Extract the [X, Y] coordinate from the center of the cell holding the provided text.  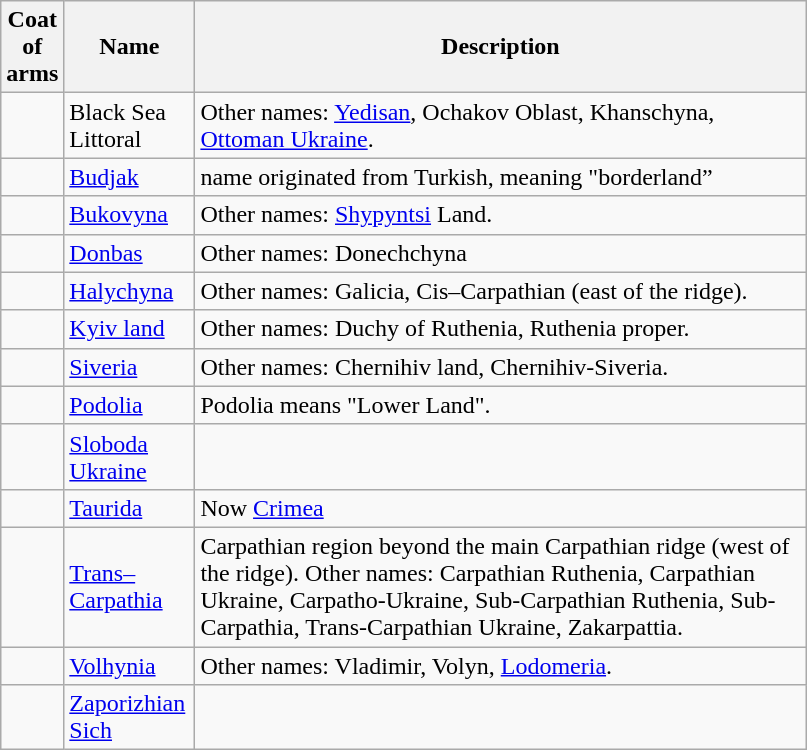
Other names: Galicia, Cis–Carpathian (east of the ridge). [500, 291]
Taurida [130, 508]
Other names: Chernihiv land, Chernihiv-Siveria. [500, 367]
Name [130, 47]
Podolia means "Lower Land". [500, 405]
Podolia [130, 405]
Halychyna [130, 291]
Other names: Yedisan, Ochakov Oblast, Khanschyna, Ottoman Ukraine. [500, 126]
Budjak [130, 177]
Zaporizhian Sich [130, 718]
Other names: Shypyntsi Land. [500, 215]
Sloboda Ukraine [130, 456]
Trans–Carpathia [130, 586]
Description [500, 47]
Other names: Donechchyna [500, 253]
Siveria [130, 367]
Kyiv land [130, 329]
Bukovyna [130, 215]
Coat of arms [32, 47]
Volhynia [130, 665]
Other names: Duchy of Ruthenia, Ruthenia proper. [500, 329]
Now Crimea [500, 508]
Donbas [130, 253]
name originated from Turkish, meaning "borderland” [500, 177]
Black Sea Littoral [130, 126]
Other names: Vladimir, Volyn, Lodomeria. [500, 665]
